Output the (x, y) coordinate of the center of the cell containing the given text.  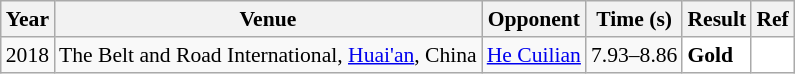
Gold (716, 55)
7.93–8.86 (634, 55)
The Belt and Road International, Huai'an, China (268, 55)
Venue (268, 19)
Year (28, 19)
Time (s) (634, 19)
He Cuilian (534, 55)
Opponent (534, 19)
Ref (772, 19)
2018 (28, 55)
Result (716, 19)
